Pinpoint the cell where the given text exists, returning its (x, y) midpoint coordinate. 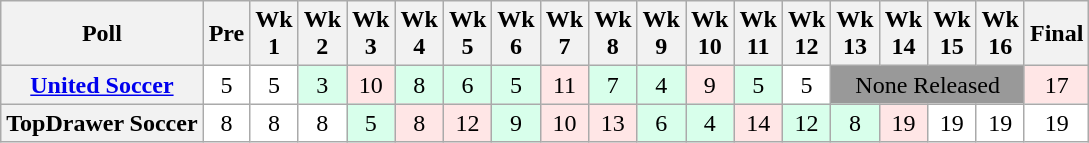
Wk13 (855, 34)
Wk6 (516, 34)
Wk11 (758, 34)
Pre (226, 34)
None Released (928, 85)
Wk3 (371, 34)
Wk9 (661, 34)
Wk16 (1000, 34)
11 (564, 85)
United Soccer (102, 85)
14 (758, 123)
Wk2 (322, 34)
Wk10 (710, 34)
Wk4 (419, 34)
Wk7 (564, 34)
Wk1 (274, 34)
7 (613, 85)
Wk8 (613, 34)
Poll (102, 34)
Wk12 (806, 34)
17 (1056, 85)
3 (322, 85)
TopDrawer Soccer (102, 123)
Wk15 (952, 34)
13 (613, 123)
Wk14 (903, 34)
Final (1056, 34)
Wk5 (467, 34)
